Identify which cell holds the provided text, then report its (X, Y) central coordinate. 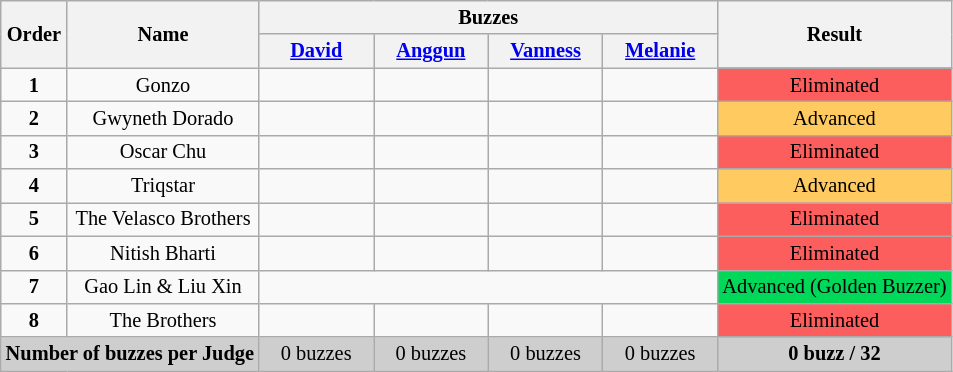
5 (34, 219)
Gonzo (163, 85)
6 (34, 253)
Nitish Bharti (163, 253)
Oscar Chu (163, 152)
Advanced (Golden Buzzer) (834, 287)
David (316, 51)
Name (163, 34)
Gwyneth Dorado (163, 118)
The Velasco Brothers (163, 219)
8 (34, 320)
0 buzz / 32 (834, 354)
Anggun (432, 51)
Melanie (660, 51)
1 (34, 85)
3 (34, 152)
Buzzes (488, 17)
Vanness (546, 51)
7 (34, 287)
4 (34, 186)
Gao Lin & Liu Xin (163, 287)
Number of buzzes per Judge (130, 354)
2 (34, 118)
Triqstar (163, 186)
Result (834, 34)
Order (34, 34)
The Brothers (163, 320)
